From the cell containing the given text, extract its center point as [X, Y] coordinate. 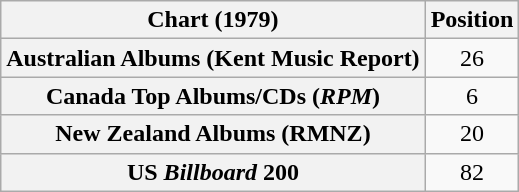
US Billboard 200 [213, 172]
26 [472, 58]
82 [472, 172]
6 [472, 96]
Canada Top Albums/CDs (RPM) [213, 96]
20 [472, 134]
Australian Albums (Kent Music Report) [213, 58]
New Zealand Albums (RMNZ) [213, 134]
Position [472, 20]
Chart (1979) [213, 20]
